Return (x, y) of the center of cell containing provided text 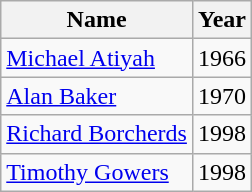
1970 (222, 96)
Michael Atiyah (97, 58)
1966 (222, 58)
Year (222, 20)
Richard Borcherds (97, 134)
Alan Baker (97, 96)
Name (97, 20)
Timothy Gowers (97, 172)
